Capture the cell that displays the provided text and extract its (x, y) central coordinate. 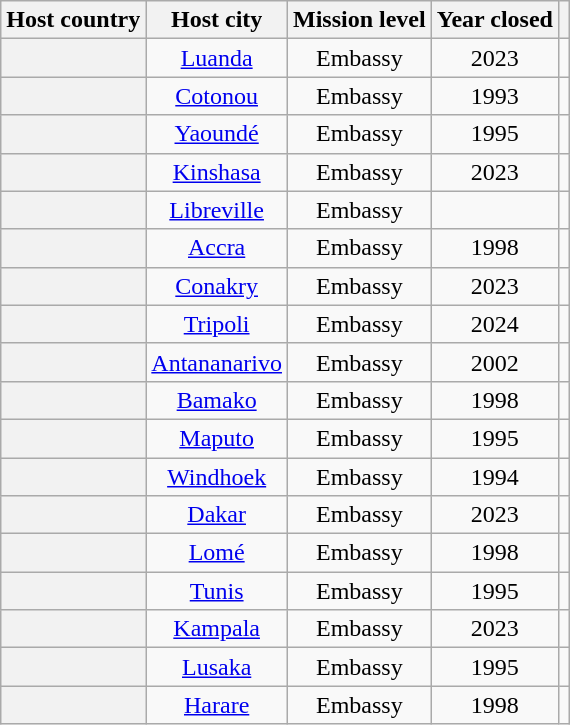
2002 (494, 362)
Libreville (217, 210)
Harare (217, 705)
Tripoli (217, 324)
Maputo (217, 438)
Year closed (494, 20)
Host city (217, 20)
Antananarivo (217, 362)
Kinshasa (217, 172)
2024 (494, 324)
Conakry (217, 286)
1994 (494, 477)
Mission level (359, 20)
Lomé (217, 553)
Kampala (217, 629)
Dakar (217, 515)
Yaoundé (217, 134)
Windhoek (217, 477)
Cotonou (217, 96)
Host country (74, 20)
Lusaka (217, 667)
1993 (494, 96)
Luanda (217, 58)
Bamako (217, 400)
Tunis (217, 591)
Accra (217, 248)
